Capture the cell that displays the provided text and extract its [x, y] central coordinate. 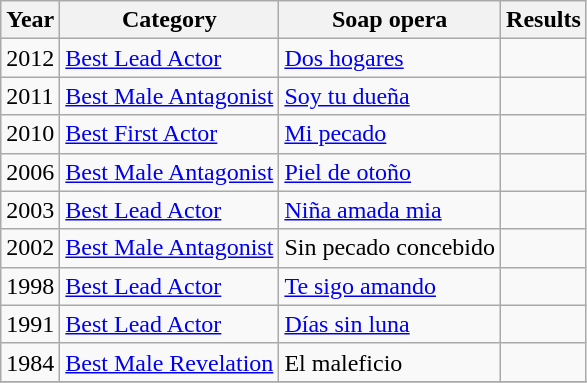
2003 [30, 210]
2011 [30, 96]
Results [544, 20]
1984 [30, 362]
Soap opera [390, 20]
1998 [30, 286]
2006 [30, 172]
Best Male Revelation [170, 362]
Te sigo amando [390, 286]
Niña amada mia [390, 210]
Category [170, 20]
2010 [30, 134]
Días sin luna [390, 324]
Year [30, 20]
Best First Actor [170, 134]
El maleficio [390, 362]
2002 [30, 248]
Piel de otoño [390, 172]
2012 [30, 58]
1991 [30, 324]
Dos hogares [390, 58]
Sin pecado concebido [390, 248]
Soy tu dueña [390, 96]
Mi pecado [390, 134]
